Determine the [x, y] coordinate at the center of the cell enclosing the given text.  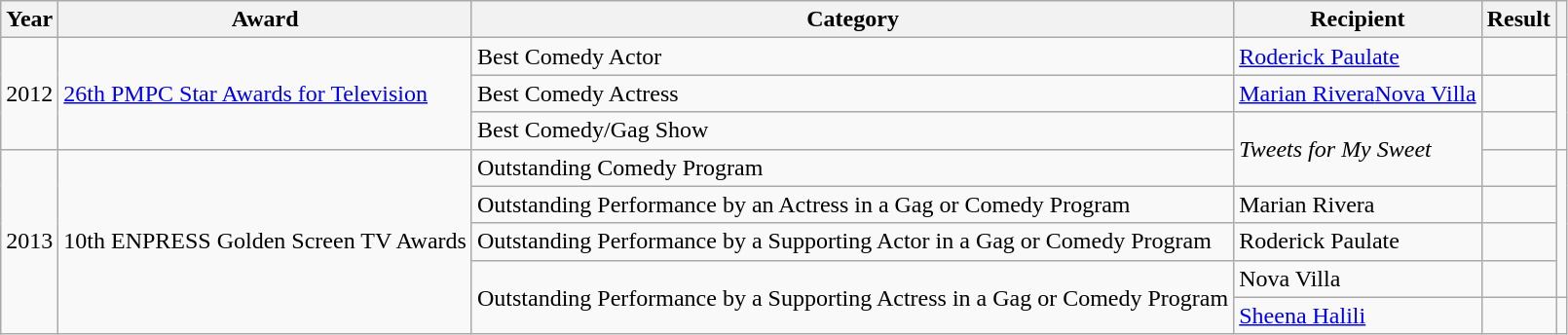
Outstanding Performance by a Supporting Actor in a Gag or Comedy Program [852, 242]
26th PMPC Star Awards for Television [265, 93]
Recipient [1358, 19]
Best Comedy/Gag Show [852, 130]
Outstanding Comedy Program [852, 167]
Outstanding Performance by a Supporting Actress in a Gag or Comedy Program [852, 297]
2013 [29, 242]
Best Comedy Actor [852, 56]
Award [265, 19]
Outstanding Performance by an Actress in a Gag or Comedy Program [852, 205]
2012 [29, 93]
Marian RiveraNova Villa [1358, 93]
Result [1518, 19]
Nova Villa [1358, 279]
Best Comedy Actress [852, 93]
Year [29, 19]
10th ENPRESS Golden Screen TV Awards [265, 242]
Marian Rivera [1358, 205]
Sheena Halili [1358, 316]
Category [852, 19]
Tweets for My Sweet [1358, 149]
